Provide the (X, Y) coordinate of the cell's center where the given text is located.  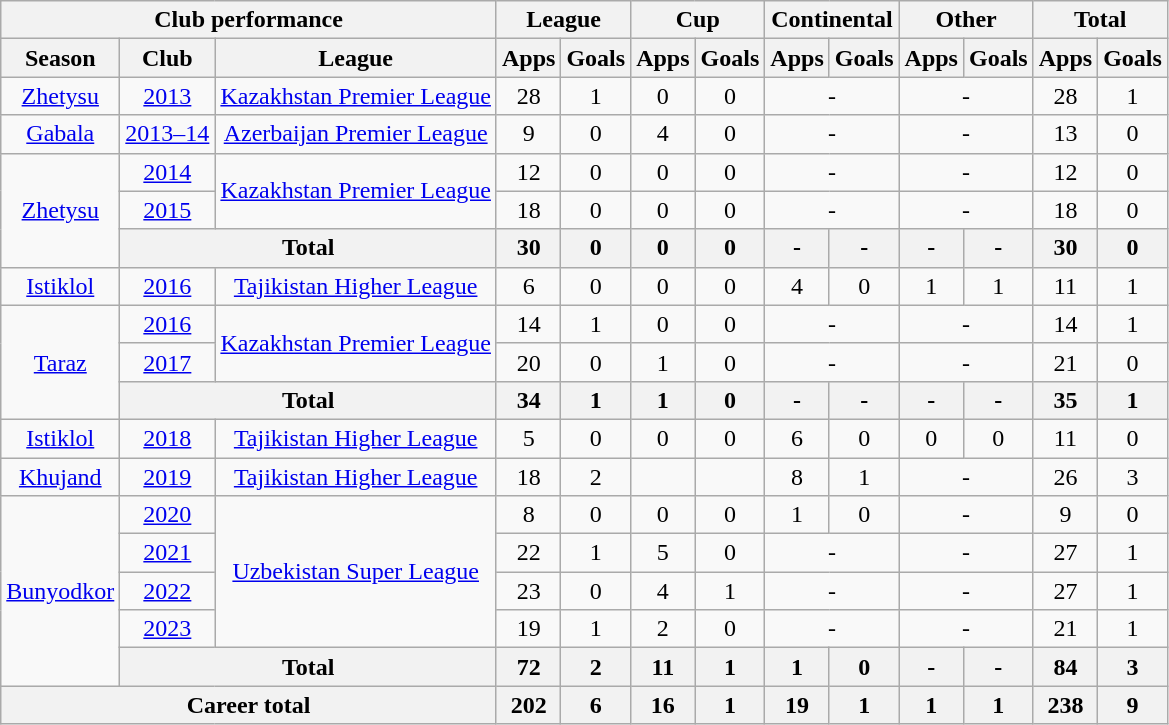
2013 (168, 96)
238 (1065, 705)
2013–14 (168, 134)
26 (1065, 477)
2019 (168, 477)
Career total (249, 705)
2018 (168, 438)
34 (528, 400)
72 (528, 667)
Taraz (60, 362)
Cup (698, 20)
Azerbaijan Premier League (356, 134)
Season (60, 58)
Club performance (249, 20)
84 (1065, 667)
Other (966, 20)
22 (528, 553)
Continental (832, 20)
Gabala (60, 134)
Club (168, 58)
202 (528, 705)
2022 (168, 591)
16 (663, 705)
2015 (168, 210)
Bunyodkor (60, 591)
2017 (168, 362)
2014 (168, 172)
2021 (168, 553)
20 (528, 362)
Khujand (60, 477)
2020 (168, 515)
2023 (168, 629)
23 (528, 591)
13 (1065, 134)
35 (1065, 400)
Uzbekistan Super League (356, 572)
